Return (x, y) of the center of cell containing provided text 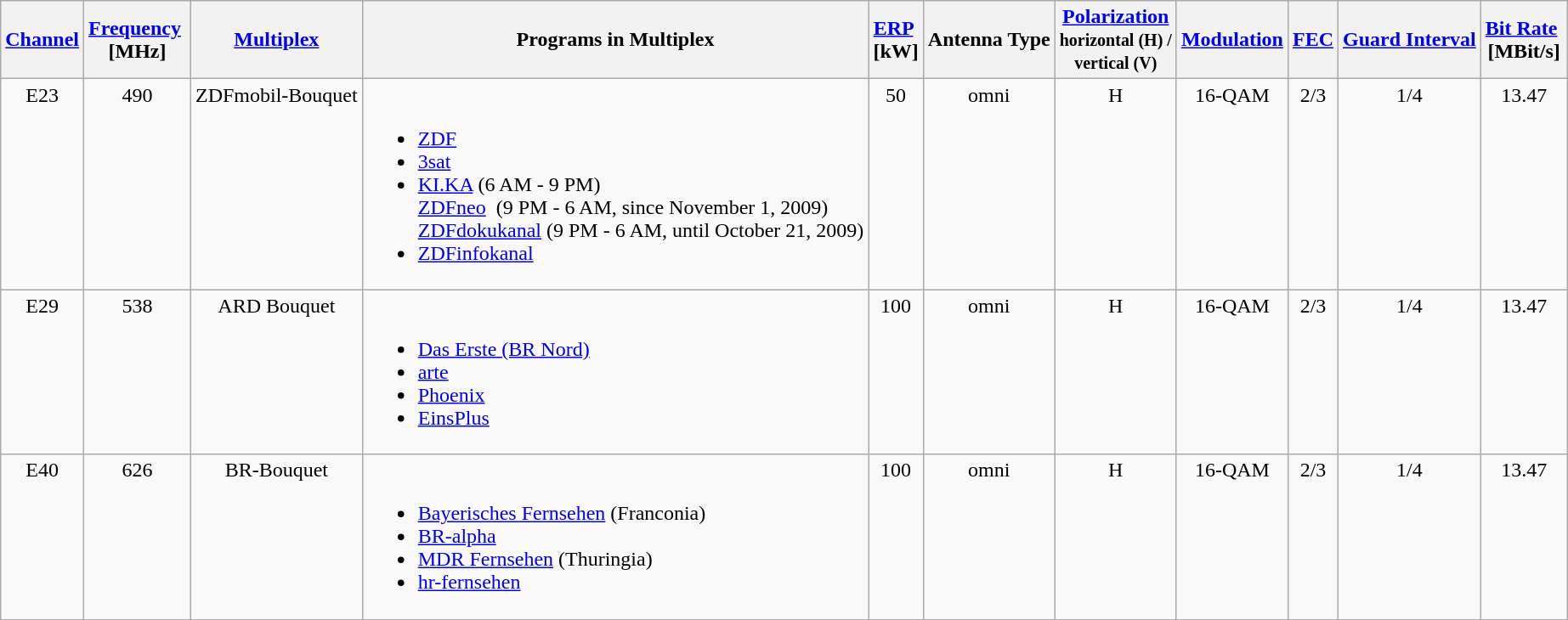
Guard Interval (1410, 40)
E40 (42, 537)
Multiplex (276, 40)
Antenna Type (989, 40)
538 (138, 372)
Das Erste (BR Nord)artePhoenixEinsPlus (615, 372)
Frequency [MHz] (138, 40)
626 (138, 537)
ERP [kW] (896, 40)
50 (896, 184)
Polarizationhorizontal (H) /vertical (V) (1115, 40)
Modulation (1232, 40)
BR-Bouquet (276, 537)
E23 (42, 184)
Programs in Multiplex (615, 40)
Bayerisches Fernsehen (Franconia)BR-alphaMDR Fernsehen (Thuringia)hr-fernsehen (615, 537)
Bit Rate [MBit/s] (1524, 40)
E29 (42, 372)
FEC (1312, 40)
ZDF3satKI.KA (6 AM - 9 PM)ZDFneo (9 PM - 6 AM, since November 1, 2009)ZDFdokukanal (9 PM - 6 AM, until October 21, 2009)ZDFinfokanal (615, 184)
490 (138, 184)
ZDFmobil-Bouquet (276, 184)
Channel (42, 40)
ARD Bouquet (276, 372)
